From the cell containing the given text, extract its center point as [X, Y] coordinate. 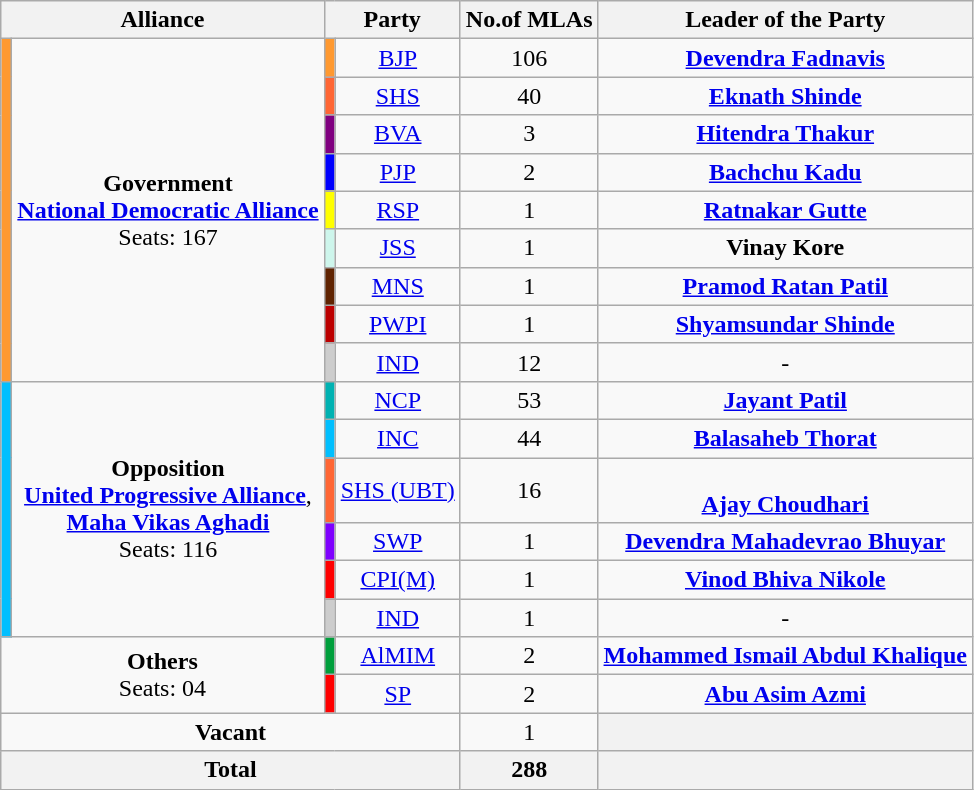
AlMIM [398, 656]
Party [392, 20]
OthersSeats: 04 [162, 675]
RSP [398, 210]
SWP [398, 542]
Eknath Shinde [785, 96]
Leader of the Party [785, 20]
BVA [398, 134]
JSS [398, 248]
INC [398, 438]
Bachchu Kadu [785, 172]
CPI(M) [398, 580]
Abu Asim Azmi [785, 694]
Vacant [231, 732]
3 [529, 134]
Ratnakar Gutte [785, 210]
GovernmentNational Democratic AllianceSeats: 167 [168, 210]
PJP [398, 172]
Hitendra Thakur [785, 134]
MNS [398, 286]
NCP [398, 400]
Alliance [162, 20]
Jayant Patil [785, 400]
OppositionUnited Progressive Alliance,Maha Vikas Aghadi Seats: 116 [168, 508]
SHS [398, 96]
PWPI [398, 324]
12 [529, 362]
Pramod Ratan Patil [785, 286]
SP [398, 694]
Balasaheb Thorat [785, 438]
BJP [398, 58]
Mohammed Ismail Abdul Khalique [785, 656]
Vinay Kore [785, 248]
40 [529, 96]
106 [529, 58]
Vinod Bhiva Nikole [785, 580]
16 [529, 490]
Devendra Mahadevrao Bhuyar [785, 542]
44 [529, 438]
Total [231, 770]
288 [529, 770]
Ajay Choudhari [785, 490]
Shyamsundar Shinde [785, 324]
No.of MLAs [529, 20]
Devendra Fadnavis [785, 58]
SHS (UBT) [398, 490]
53 [529, 400]
